Locate the cell with the specified text and output its [x, y] center coordinate. 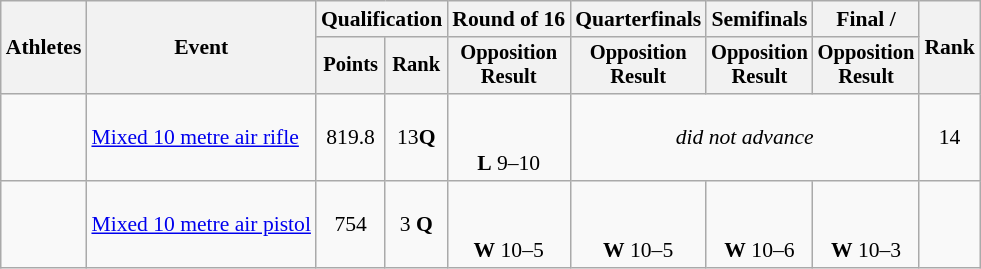
Points [350, 66]
Round of 16 [508, 19]
3 Q [416, 224]
Final / [866, 19]
did not advance [744, 138]
13Q [416, 138]
754 [350, 224]
Semifinals [760, 19]
819.8 [350, 138]
Mixed 10 metre air rifle [201, 138]
Athletes [44, 48]
Event [201, 48]
Quarterfinals [638, 19]
Mixed 10 metre air pistol [201, 224]
14 [950, 138]
W 10–6 [760, 224]
L 9–10 [508, 138]
Qualification [382, 19]
W 10–3 [866, 224]
